Output the (x, y) coordinate of the center of the cell containing the given text.  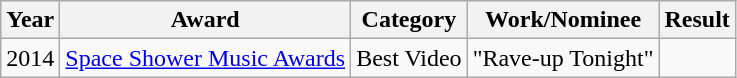
"Rave-up Tonight" (563, 58)
Award (206, 20)
Work/Nominee (563, 20)
Year (30, 20)
2014 (30, 58)
Result (697, 20)
Best Video (410, 58)
Category (410, 20)
Space Shower Music Awards (206, 58)
